Locate the cell with the specified text and output its (X, Y) center coordinate. 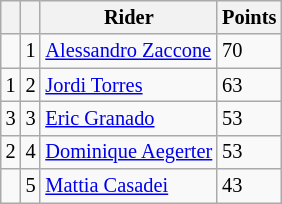
4 (31, 152)
63 (249, 85)
Rider (128, 17)
70 (249, 51)
5 (31, 186)
Points (249, 17)
43 (249, 186)
Mattia Casadei (128, 186)
Eric Granado (128, 118)
Jordi Torres (128, 85)
Alessandro Zaccone (128, 51)
Dominique Aegerter (128, 152)
